Find where the given text appears and provide that cell's center as [x, y] coordinate. 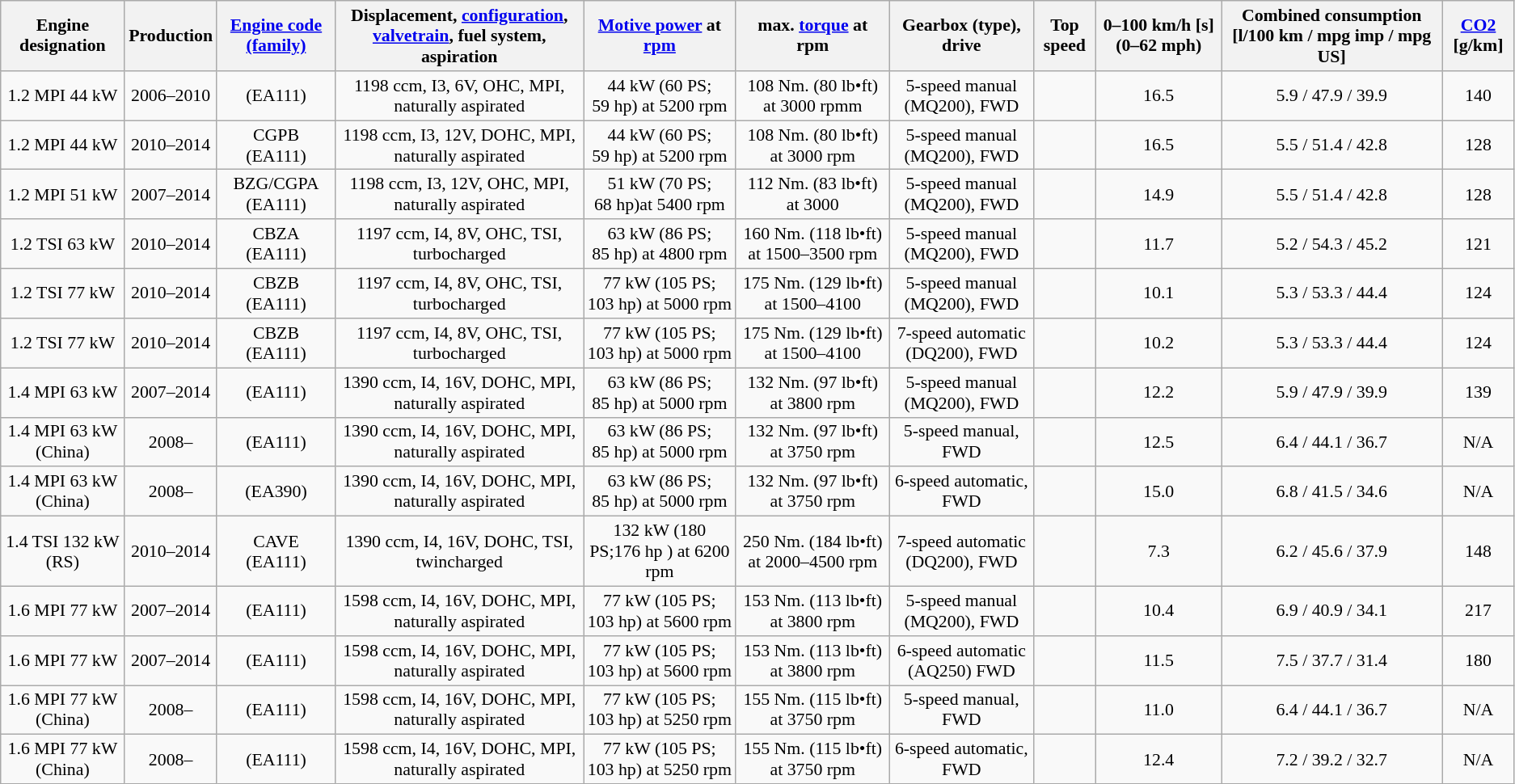
1.2 TSI 63 kW [63, 244]
Motive power at rpm [660, 36]
1198 ccm, I3, 12V, OHC, MPI, naturally aspirated [459, 194]
217 [1479, 611]
1390 ccm, I4, 16V, DOHC, TSI, twincharged [459, 551]
CBZA (EA111) [276, 244]
1198 ccm, I3, 6V, OHC, MPI, naturally aspirated [459, 95]
6-speed automatic (AQ250) FWD [961, 660]
7.5 / 37.7 / 31.4 [1332, 660]
250 Nm. (184 lb•ft) at 2000–4500 rpm [812, 551]
Gearbox (type), drive [961, 36]
0–100 km/h [s] (0–62 mph) [1159, 36]
10.1 [1159, 293]
5.2 / 54.3 / 45.2 [1332, 244]
1.4 TSI 132 kW (RS) [63, 551]
140 [1479, 95]
CAVE (EA111) [276, 551]
160 Nm. (118 lb•ft) at 1500–3500 rpm [812, 244]
121 [1479, 244]
132 kW (180 PS;176 hp ) at 6200 rpm [660, 551]
1.4 MPI 63 kW [63, 391]
6.8 / 41.5 / 34.6 [1332, 491]
Top speed [1064, 36]
10.2 [1159, 343]
11.5 [1159, 660]
12.2 [1159, 391]
max. torque at rpm [812, 36]
2006–2010 [171, 95]
BZG/CGPA (EA111) [276, 194]
7.2 / 39.2 / 32.7 [1332, 758]
51 kW (70 PS; 68 hp)at 5400 rpm [660, 194]
CGPB (EA111) [276, 144]
7.3 [1159, 551]
(EA390) [276, 491]
180 [1479, 660]
132 Nm. (97 lb•ft) at 3800 rpm [812, 391]
Engine designation [63, 36]
112 Nm. (83 lb•ft) at 3000 [812, 194]
12.5 [1159, 441]
11.7 [1159, 244]
Displacement, configuration, valvetrain, fuel system, aspiration [459, 36]
6.2 / 45.6 / 37.9 [1332, 551]
6.9 / 40.9 / 34.1 [1332, 611]
Production [171, 36]
14.9 [1159, 194]
CO2 [g/km] [1479, 36]
15.0 [1159, 491]
1.2 MPI 51 kW [63, 194]
10.4 [1159, 611]
148 [1479, 551]
139 [1479, 391]
Combined consumption [l/100 km / mpg imp / mpg US] [1332, 36]
12.4 [1159, 758]
11.0 [1159, 710]
Engine code (family) [276, 36]
108 Nm. (80 lb•ft) at 3000 rpmm [812, 95]
1198 ccm, I3, 12V, DOHC, MPI, naturally aspirated [459, 144]
108 Nm. (80 lb•ft) at 3000 rpm [812, 144]
63 kW (86 PS; 85 hp) at 4800 rpm [660, 244]
